Output the (x, y) coordinate of the center of the cell containing the given text.  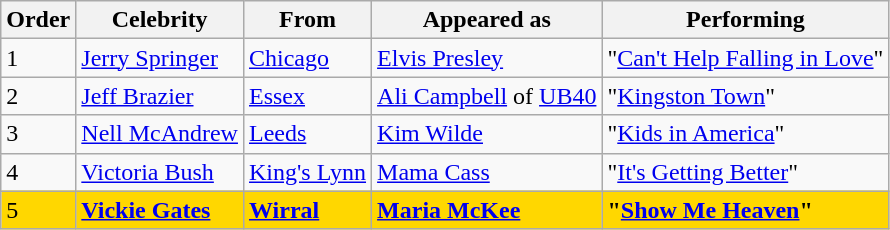
Essex (307, 96)
5 (38, 210)
Jeff Brazier (160, 96)
"Kids in America" (746, 134)
Leeds (307, 134)
Elvis Presley (487, 58)
"Kingston Town" (746, 96)
2 (38, 96)
Order (38, 20)
Ali Campbell of UB40 (487, 96)
Victoria Bush (160, 172)
Kim Wilde (487, 134)
"Can't Help Falling in Love" (746, 58)
4 (38, 172)
Nell McAndrew (160, 134)
"It's Getting Better" (746, 172)
3 (38, 134)
From (307, 20)
Mama Cass (487, 172)
Appeared as (487, 20)
Vickie Gates (160, 210)
Chicago (307, 58)
Celebrity (160, 20)
King's Lynn (307, 172)
Maria McKee (487, 210)
Wirral (307, 210)
"Show Me Heaven" (746, 210)
Jerry Springer (160, 58)
Performing (746, 20)
1 (38, 58)
